Output the (X, Y) coordinate of the center of the cell containing the given text.  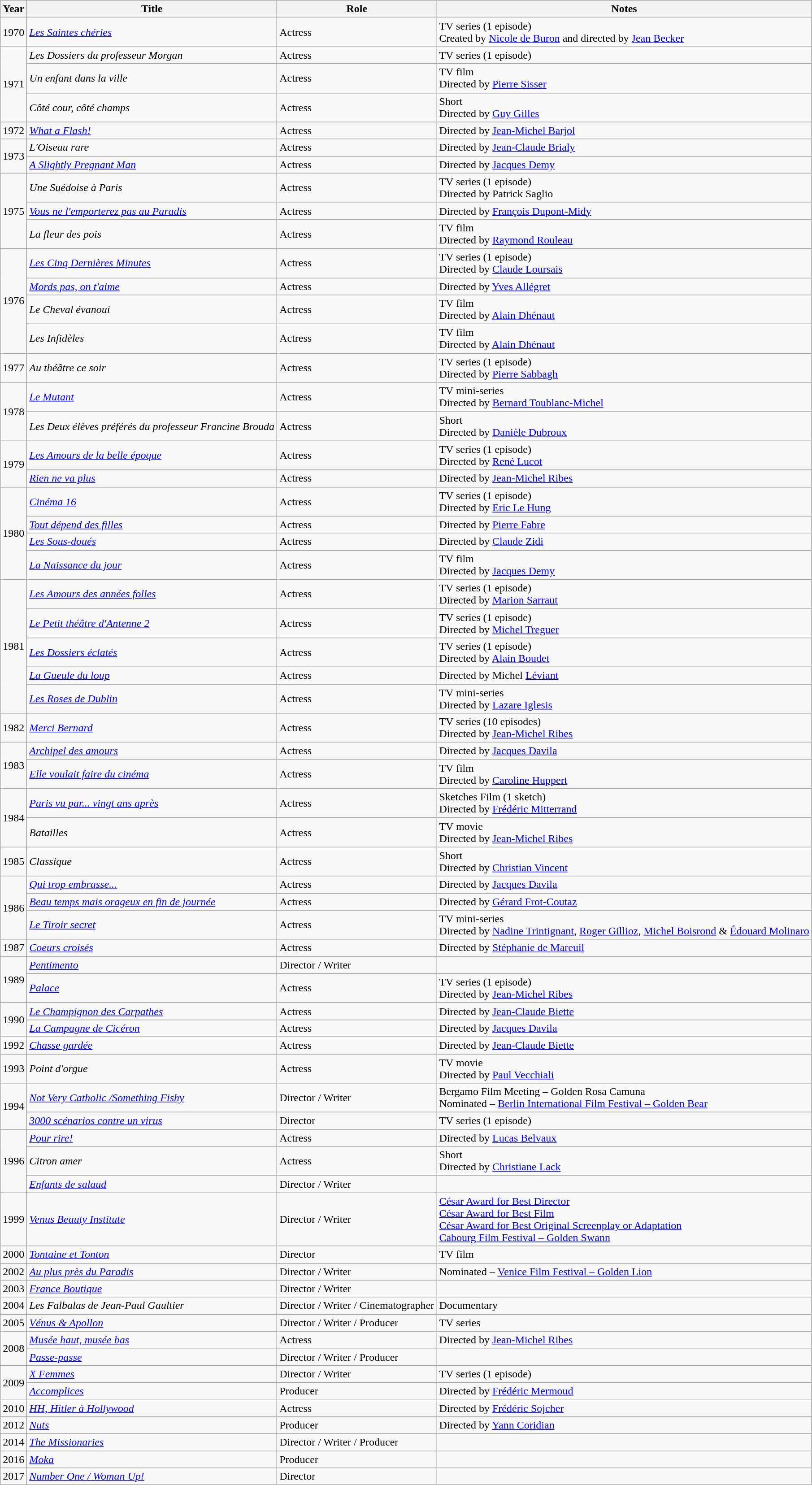
Directed by Stéphanie de Mareuil (624, 948)
1993 (13, 1068)
1982 (13, 728)
Directed by Jean-Claude Brialy (624, 148)
Directed by Yves Allégret (624, 287)
Les Sous-doués (152, 542)
1990 (13, 1020)
What a Flash! (152, 130)
1979 (13, 464)
Les Amours de la belle époque (152, 456)
TV series (1 episode)Directed by René Lucot (624, 456)
Tontaine et Tonton (152, 1255)
TV series (1 episode)Directed by Pierre Sabbagh (624, 368)
Directed by Frédéric Sojcher (624, 1408)
2003 (13, 1289)
Les Deux élèves préférés du professeur Francine Brouda (152, 426)
Pentimento (152, 965)
Pour rire! (152, 1138)
1989 (13, 979)
La Campagne de Cicéron (152, 1028)
Directed by Gérard Frot-Coutaz (624, 902)
Merci Bernard (152, 728)
Le Cheval évanoui (152, 309)
Côté cour, côté champs (152, 108)
Palace (152, 988)
1985 (13, 862)
1972 (13, 130)
ShortDirected by Christiane Lack (624, 1161)
ShortDirected by Guy Gilles (624, 108)
1976 (13, 300)
TV filmDirected by Caroline Huppert (624, 774)
TV series (10 episodes)Directed by Jean-Michel Ribes (624, 728)
Vous ne l'emporterez pas au Paradis (152, 211)
Notes (624, 9)
Rien ne va plus (152, 478)
1986 (13, 907)
1980 (13, 533)
TV series (1 episode)Created by Nicole de Buron and directed by Jean Becker (624, 32)
France Boutique (152, 1289)
TV mini-seriesDirected by Nadine Trintignant, Roger Gillioz, Michel Boisrond & Édouard Molinaro (624, 925)
Directed by Michel Léviant (624, 675)
César Award for Best DirectorCésar Award for Best FilmCésar Award for Best Original Screenplay or AdaptationCabourg Film Festival – Golden Swann (624, 1220)
TV movieDirected by Jean-Michel Ribes (624, 832)
Elle voulait faire du cinéma (152, 774)
3000 scénarios contre un virus (152, 1121)
2004 (13, 1306)
1984 (13, 818)
Directed by Pierre Fabre (624, 525)
TV series (1 episode)Directed by Claude Loursais (624, 263)
Tout dépend des filles (152, 525)
Paris vu par... vingt ans après (152, 803)
ShortDirected by Danièle Dubroux (624, 426)
Les Cinq Dernières Minutes (152, 263)
Moka (152, 1459)
Director / Writer / Cinematographer (357, 1306)
TV series (624, 1323)
TV series (1 episode)Directed by Patrick Saglio (624, 187)
The Missionaries (152, 1442)
Directed by Jean-Michel Barjol (624, 130)
1996 (13, 1161)
Un enfant dans la ville (152, 78)
L'Oiseau rare (152, 148)
Batailles (152, 832)
1999 (13, 1220)
Documentary (624, 1306)
TV series (1 episode)Directed by Michel Treguer (624, 623)
1970 (13, 32)
La Naissance du jour (152, 565)
Classique (152, 862)
2012 (13, 1425)
Directed by Jacques Demy (624, 165)
Point d'orgue (152, 1068)
Le Petit théâtre d'Antenne 2 (152, 623)
Les Roses de Dublin (152, 699)
TV filmDirected by Raymond Rouleau (624, 234)
2008 (13, 1348)
1977 (13, 368)
Au plus près du Paradis (152, 1272)
Le Tiroir secret (152, 925)
2009 (13, 1382)
TV mini-seriesDirected by Bernard Toublanc-Michel (624, 397)
TV mini-seriesDirected by Lazare Iglesis (624, 699)
Venus Beauty Institute (152, 1220)
1987 (13, 948)
Les Infidèles (152, 339)
Year (13, 9)
Chasse gardée (152, 1045)
Cinéma 16 (152, 501)
Accomplices (152, 1391)
Directed by François Dupont-Midy (624, 211)
Beau temps mais orageux en fin de journée (152, 902)
Directed by Frédéric Mermoud (624, 1391)
Les Falbalas de Jean-Paul Gaultier (152, 1306)
Directed by Yann Coridian (624, 1425)
Role (357, 9)
Musée haut, musée bas (152, 1340)
Au théâtre ce soir (152, 368)
Mords pas, on t'aime (152, 287)
1971 (13, 84)
Citron amer (152, 1161)
1973 (13, 156)
TV series (1 episode)Directed by Alain Boudet (624, 652)
Le Mutant (152, 397)
Le Champignon des Carpathes (152, 1011)
Bergamo Film Meeting – Golden Rosa CamunaNominated – Berlin International Film Festival – Golden Bear (624, 1098)
TV film (624, 1255)
2000 (13, 1255)
Title (152, 9)
2017 (13, 1476)
Les Dossiers du professeur Morgan (152, 55)
TV series (1 episode)Directed by Jean-Michel Ribes (624, 988)
Sketches Film (1 sketch)Directed by Frédéric Mitterrand (624, 803)
1978 (13, 412)
Qui trop embrasse... (152, 885)
A Slightly Pregnant Man (152, 165)
Nominated – Venice Film Festival – Golden Lion (624, 1272)
TV filmDirected by Pierre Sisser (624, 78)
TV series (1 episode)Directed by Marion Sarraut (624, 594)
Passe-passe (152, 1357)
La Gueule du loup (152, 675)
2016 (13, 1459)
2010 (13, 1408)
TV filmDirected by Jacques Demy (624, 565)
Nuts (152, 1425)
Number One / Woman Up! (152, 1476)
2014 (13, 1442)
Directed by Claude Zidi (624, 542)
2002 (13, 1272)
Les Saintes chéries (152, 32)
Les Dossiers éclatés (152, 652)
1975 (13, 211)
Vénus & Apollon (152, 1323)
Coeurs croisés (152, 948)
1981 (13, 646)
X Femmes (152, 1374)
1992 (13, 1045)
La fleur des pois (152, 234)
TV movieDirected by Paul Vecchiali (624, 1068)
1994 (13, 1107)
Directed by Lucas Belvaux (624, 1138)
Une Suédoise à Paris (152, 187)
TV series (1 episode)Directed by Eric Le Hung (624, 501)
HH, Hitler à Hollywood (152, 1408)
2005 (13, 1323)
ShortDirected by Christian Vincent (624, 862)
Archipel des amours (152, 751)
Les Amours des années folles (152, 594)
Not Very Catholic /Something Fishy (152, 1098)
1983 (13, 766)
Enfants de salaud (152, 1184)
